Return the (X, Y) coordinate for the center point of the cell that contains the specified text.  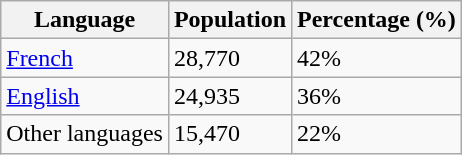
Language (85, 20)
French (85, 58)
28,770 (230, 58)
15,470 (230, 134)
Other languages (85, 134)
Percentage (%) (377, 20)
42% (377, 58)
Population (230, 20)
22% (377, 134)
24,935 (230, 96)
English (85, 96)
36% (377, 96)
